Capture the cell that displays the provided text and extract its (x, y) central coordinate. 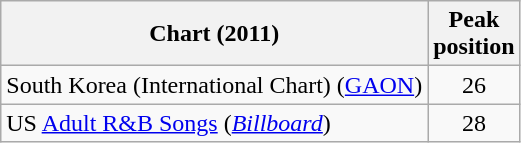
South Korea (International Chart) (GAON) (214, 85)
Chart (2011) (214, 34)
Peakposition (474, 34)
28 (474, 123)
US Adult R&B Songs (Billboard) (214, 123)
26 (474, 85)
